Identify which cell holds the provided text, then report its [X, Y] central coordinate. 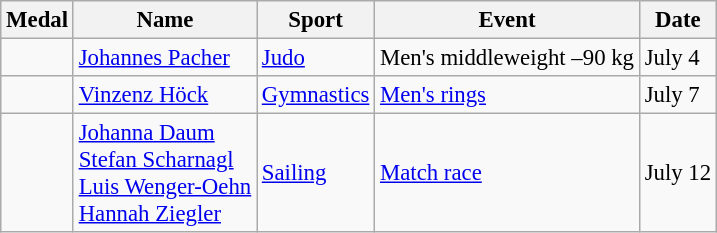
Name [164, 20]
Match race [508, 174]
Date [678, 20]
Sport [315, 20]
Men's rings [508, 95]
Vinzenz Höck [164, 95]
Judo [315, 58]
Medal [38, 20]
Event [508, 20]
Sailing [315, 174]
July 7 [678, 95]
Men's middleweight –90 kg [508, 58]
July 4 [678, 58]
July 12 [678, 174]
Gymnastics [315, 95]
Johanna DaumStefan ScharnaglLuis Wenger-OehnHannah Ziegler [164, 174]
Johannes Pacher [164, 58]
